Scan for the cell matching the given text and deliver its (X, Y) coordinate at center. 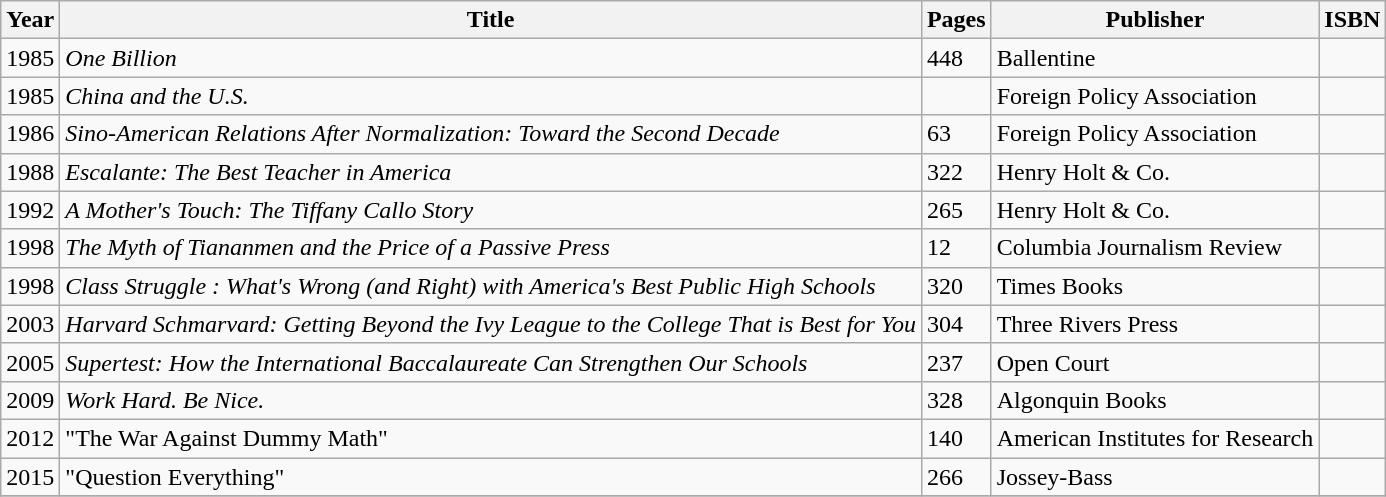
Times Books (1155, 286)
2009 (30, 400)
Algonquin Books (1155, 400)
140 (956, 438)
320 (956, 286)
63 (956, 134)
Harvard Schmarvard: Getting Beyond the Ivy League to the College That is Best for You (491, 324)
Supertest: How the International Baccalaureate Can Strengthen Our Schools (491, 362)
265 (956, 210)
Work Hard. Be Nice. (491, 400)
2003 (30, 324)
"Question Everything" (491, 477)
2012 (30, 438)
448 (956, 58)
"The War Against Dummy Math" (491, 438)
328 (956, 400)
304 (956, 324)
Escalante: The Best Teacher in America (491, 172)
322 (956, 172)
Jossey-Bass (1155, 477)
Class Struggle : What's Wrong (and Right) with America's Best Public High Schools (491, 286)
2015 (30, 477)
A Mother's Touch: The Tiffany Callo Story (491, 210)
Open Court (1155, 362)
Three Rivers Press (1155, 324)
Columbia Journalism Review (1155, 248)
One Billion (491, 58)
1988 (30, 172)
1986 (30, 134)
Pages (956, 20)
American Institutes for Research (1155, 438)
ISBN (1352, 20)
Ballentine (1155, 58)
Publisher (1155, 20)
Title (491, 20)
The Myth of Tiananmen and the Price of a Passive Press (491, 248)
1992 (30, 210)
Sino-American Relations After Normalization: Toward the Second Decade (491, 134)
266 (956, 477)
China and the U.S. (491, 96)
237 (956, 362)
Year (30, 20)
2005 (30, 362)
12 (956, 248)
